Find where the given text appears and provide that cell's center as (X, Y) coordinate. 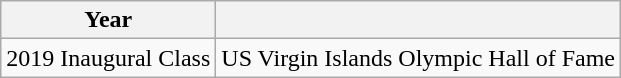
US Virgin Islands Olympic Hall of Fame (418, 58)
2019 Inaugural Class (108, 58)
Year (108, 20)
